Detect which cell encompasses the target text, then output its [X, Y] center coordinate. 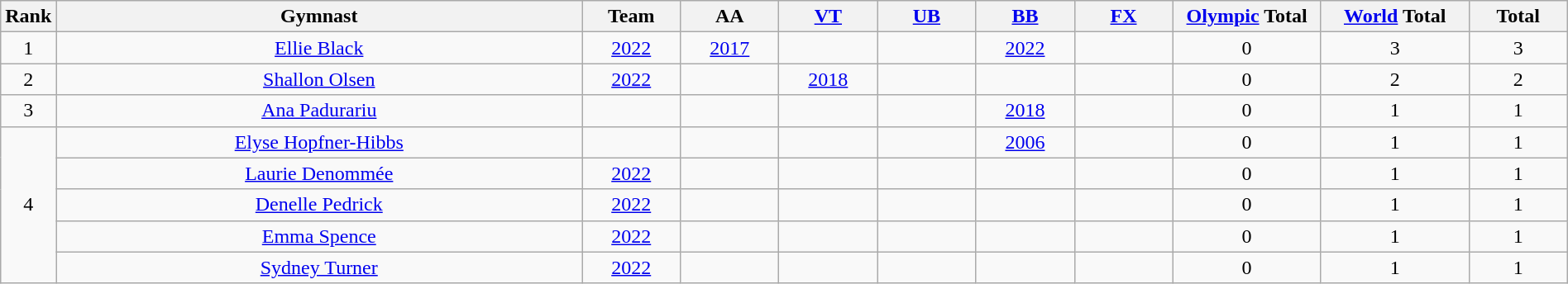
BB [1025, 17]
Team [632, 17]
Olympic Total [1247, 17]
UB [926, 17]
Ana Padurariu [319, 111]
AA [729, 17]
Denelle Pedrick [319, 205]
Emma Spence [319, 236]
Ellie Black [319, 48]
2017 [729, 48]
Rank [28, 17]
Laurie Denommée [319, 173]
2006 [1025, 142]
Gymnast [319, 17]
VT [829, 17]
Elyse Hopfner-Hibbs [319, 142]
Total [1518, 17]
Shallon Olsen [319, 79]
FX [1123, 17]
Sydney Turner [319, 267]
World Total [1394, 17]
4 [28, 205]
